Output the [x, y] coordinate of the center of the cell containing the given text.  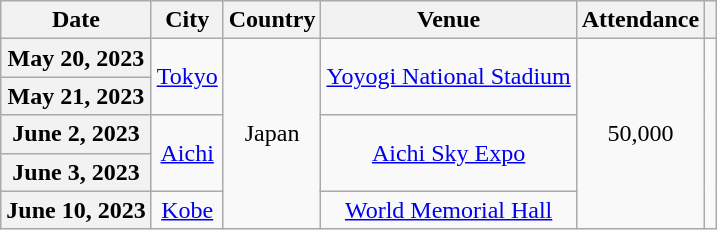
June 10, 2023 [76, 210]
Country [272, 20]
Kobe [187, 210]
Tokyo [187, 77]
City [187, 20]
50,000 [640, 134]
Date [76, 20]
Yoyogi National Stadium [448, 77]
Japan [272, 134]
May 20, 2023 [76, 58]
Aichi [187, 153]
June 2, 2023 [76, 134]
May 21, 2023 [76, 96]
Venue [448, 20]
June 3, 2023 [76, 172]
World Memorial Hall [448, 210]
Attendance [640, 20]
Aichi Sky Expo [448, 153]
